Extract the (x, y) coordinate from the center of the cell holding the provided text.  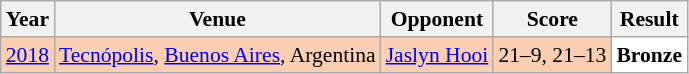
Tecnópolis, Buenos Aires, Argentina (218, 55)
2018 (28, 55)
21–9, 21–13 (552, 55)
Result (649, 19)
Opponent (438, 19)
Bronze (649, 55)
Year (28, 19)
Jaslyn Hooi (438, 55)
Venue (218, 19)
Score (552, 19)
